Locate the cell with the specified text and output its (X, Y) center coordinate. 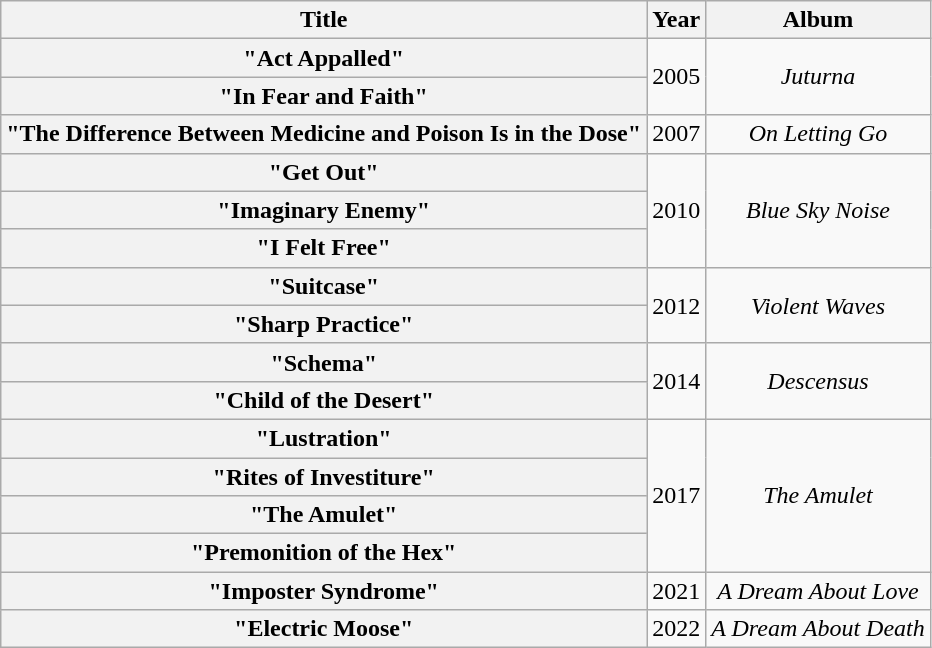
2005 (676, 77)
"Child of the Desert" (324, 400)
Title (324, 20)
"I Felt Free" (324, 248)
A Dream About Death (818, 629)
Blue Sky Noise (818, 210)
"Get Out" (324, 172)
2014 (676, 381)
"Schema" (324, 362)
"Sharp Practice" (324, 324)
Violent Waves (818, 305)
Juturna (818, 77)
2021 (676, 591)
"Premonition of the Hex" (324, 553)
Year (676, 20)
"In Fear and Faith" (324, 96)
"The Difference Between Medicine and Poison Is in the Dose" (324, 134)
2010 (676, 210)
On Letting Go (818, 134)
2017 (676, 495)
Descensus (818, 381)
Album (818, 20)
"Suitcase" (324, 286)
"Act Appalled" (324, 58)
A Dream About Love (818, 591)
"The Amulet" (324, 515)
2012 (676, 305)
2022 (676, 629)
"Imaginary Enemy" (324, 210)
The Amulet (818, 495)
"Imposter Syndrome" (324, 591)
"Rites of Investiture" (324, 477)
"Electric Moose" (324, 629)
2007 (676, 134)
"Lustration" (324, 438)
